Pinpoint the cell where the given text exists, returning its [x, y] midpoint coordinate. 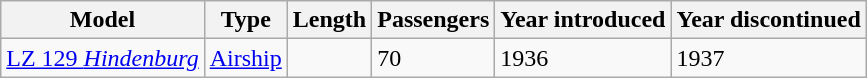
70 [434, 58]
1936 [583, 58]
Model [102, 20]
Passengers [434, 20]
Airship [246, 58]
LZ 129 Hindenburg [102, 58]
Year introduced [583, 20]
Type [246, 20]
1937 [768, 58]
Length [329, 20]
Year discontinued [768, 20]
